Return the [X, Y] coordinate for the center point of the cell that contains the specified text.  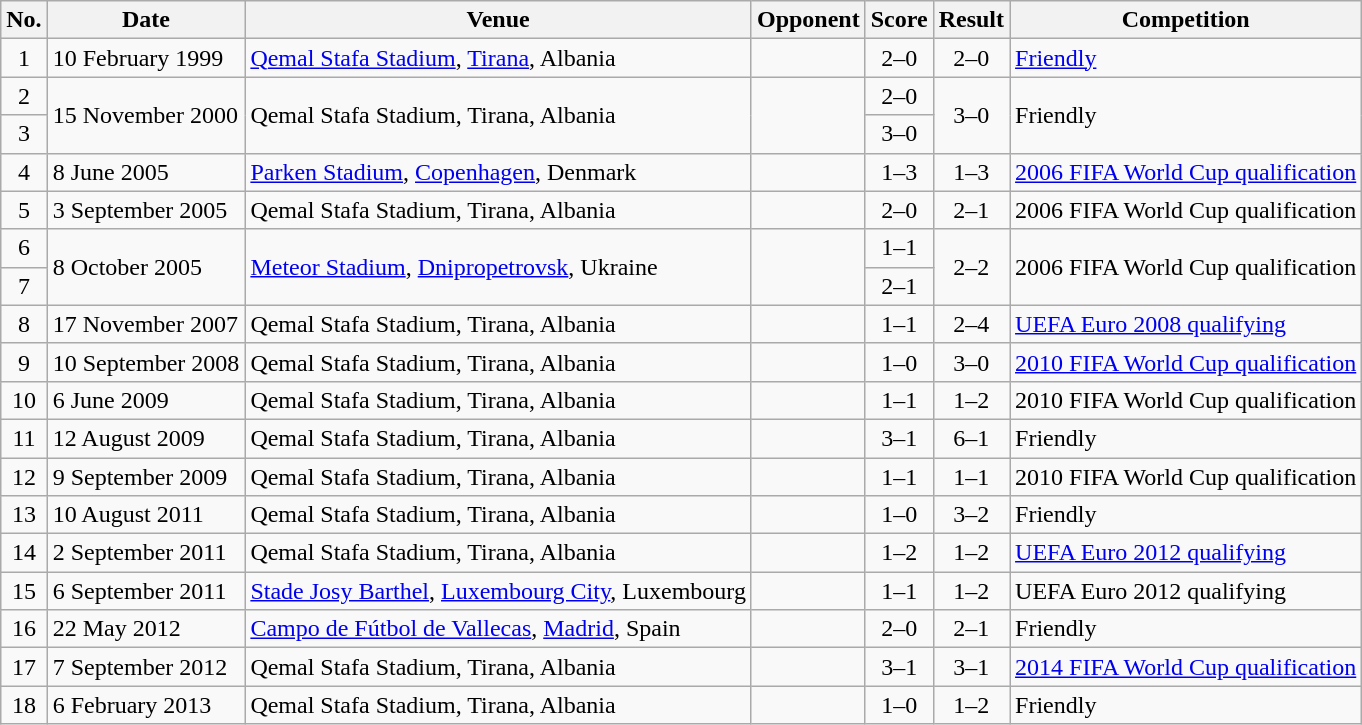
10 August 2011 [146, 515]
Date [146, 20]
Parken Stadium, Copenhagen, Denmark [498, 172]
No. [24, 20]
6 February 2013 [146, 705]
18 [24, 705]
8 [24, 324]
10 February 1999 [146, 58]
9 [24, 362]
15 November 2000 [146, 115]
7 September 2012 [146, 667]
5 [24, 210]
6 June 2009 [146, 400]
Opponent [808, 20]
6–1 [971, 438]
11 [24, 438]
3–2 [971, 515]
12 [24, 477]
22 May 2012 [146, 629]
9 September 2009 [146, 477]
3 [24, 134]
7 [24, 286]
13 [24, 515]
8 June 2005 [146, 172]
15 [24, 591]
16 [24, 629]
14 [24, 553]
Venue [498, 20]
Score [899, 20]
8 October 2005 [146, 267]
6 [24, 248]
10 [24, 400]
Meteor Stadium, Dnipropetrovsk, Ukraine [498, 267]
Result [971, 20]
2014 FIFA World Cup qualification [1186, 667]
Stade Josy Barthel, Luxembourg City, Luxembourg [498, 591]
10 September 2008 [146, 362]
2–4 [971, 324]
2–2 [971, 267]
2 [24, 96]
UEFA Euro 2008 qualifying [1186, 324]
17 [24, 667]
17 November 2007 [146, 324]
3 September 2005 [146, 210]
Campo de Fútbol de Vallecas, Madrid, Spain [498, 629]
2 September 2011 [146, 553]
12 August 2009 [146, 438]
Competition [1186, 20]
4 [24, 172]
6 September 2011 [146, 591]
1 [24, 58]
